For the text-containing cell, return its midpoint in (x, y) coordinate format. 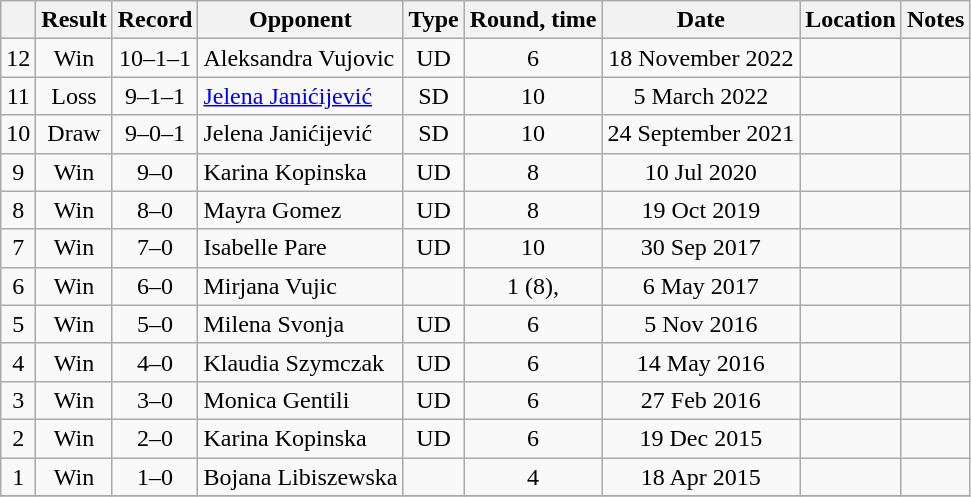
19 Oct 2019 (701, 210)
Mirjana Vujic (300, 286)
27 Feb 2016 (701, 400)
10–1–1 (155, 58)
Opponent (300, 20)
Record (155, 20)
Klaudia Szymczak (300, 362)
Notes (935, 20)
3–0 (155, 400)
Bojana Libiszewska (300, 477)
Milena Svonja (300, 324)
14 May 2016 (701, 362)
18 November 2022 (701, 58)
Monica Gentili (300, 400)
Loss (74, 96)
Round, time (533, 20)
1 (8), (533, 286)
6 May 2017 (701, 286)
12 (18, 58)
1–0 (155, 477)
19 Dec 2015 (701, 438)
1 (18, 477)
5 (18, 324)
10 Jul 2020 (701, 172)
6–0 (155, 286)
2–0 (155, 438)
Draw (74, 134)
Location (851, 20)
9–0–1 (155, 134)
30 Sep 2017 (701, 248)
7 (18, 248)
5 March 2022 (701, 96)
Type (434, 20)
9 (18, 172)
7–0 (155, 248)
Date (701, 20)
3 (18, 400)
Result (74, 20)
Mayra Gomez (300, 210)
24 September 2021 (701, 134)
4–0 (155, 362)
Aleksandra Vujovic (300, 58)
5–0 (155, 324)
Isabelle Pare (300, 248)
9–1–1 (155, 96)
9–0 (155, 172)
18 Apr 2015 (701, 477)
11 (18, 96)
8–0 (155, 210)
2 (18, 438)
5 Nov 2016 (701, 324)
